Output the (x, y) coordinate of the center of the cell containing the given text.  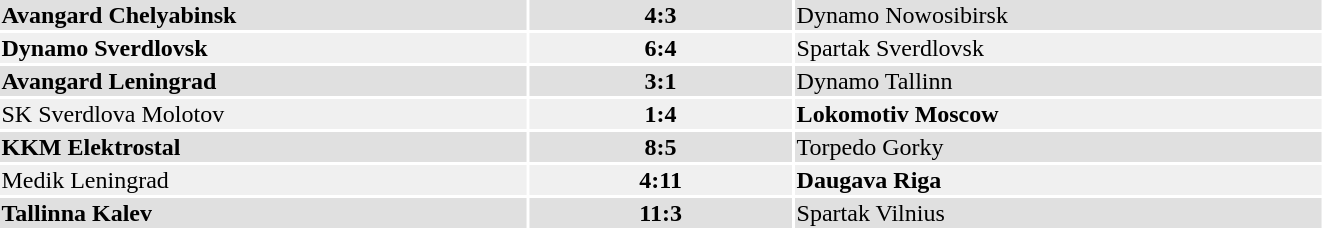
1:4 (660, 114)
Daugava Riga (1058, 180)
Dynamo Sverdlovsk (263, 48)
Lokomotiv Moscow (1058, 114)
Torpedo Gorky (1058, 147)
3:1 (660, 81)
4:3 (660, 15)
Tallinna Kalev (263, 213)
Dynamo Tallinn (1058, 81)
Spartak Vilnius (1058, 213)
SK Sverdlova Molotov (263, 114)
Dynamo Nowosibirsk (1058, 15)
Medik Leningrad (263, 180)
KKM Elektrostal (263, 147)
Avangard Chelyabinsk (263, 15)
4:11 (660, 180)
Avangard Leningrad (263, 81)
11:3 (660, 213)
8:5 (660, 147)
Spartak Sverdlovsk (1058, 48)
6:4 (660, 48)
